Identify which cell holds the provided text, then report its (x, y) central coordinate. 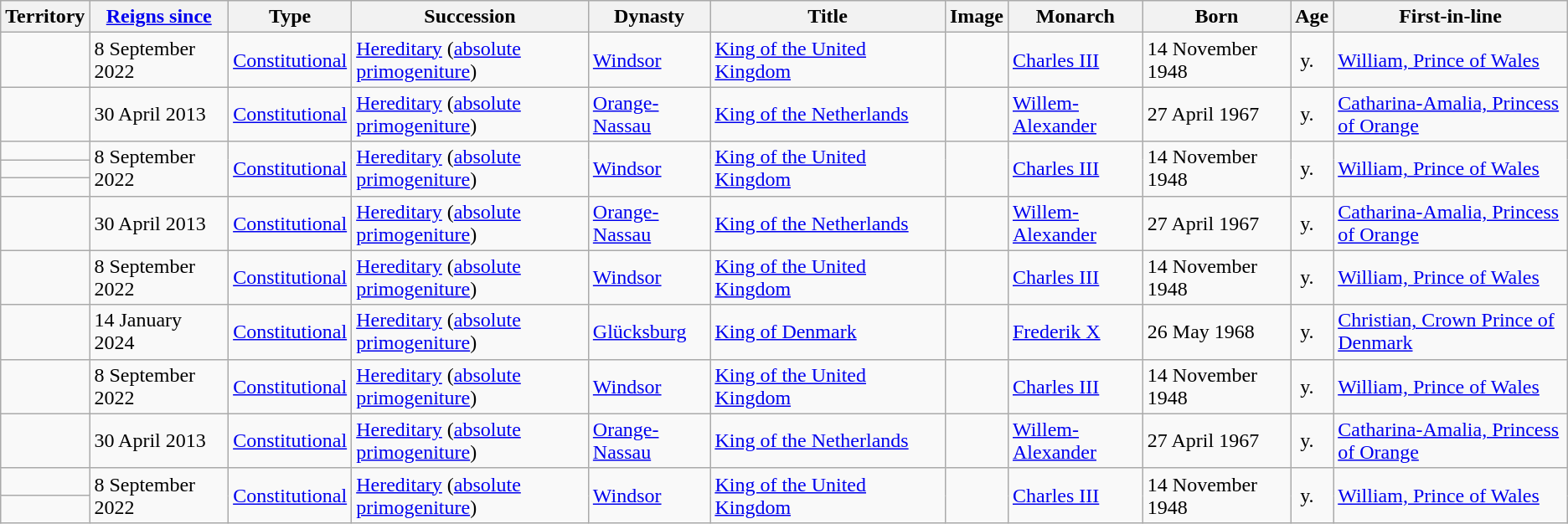
Monarch (1075, 17)
26 May 1968 (1216, 331)
14 January 2024 (159, 331)
Christian, Crown Prince of Denmark (1451, 331)
Glücksburg (649, 331)
Type (290, 17)
Reigns since (159, 17)
Territory (45, 17)
First-in-line (1451, 17)
Image (977, 17)
Age (1312, 17)
Frederik X (1075, 331)
Born (1216, 17)
Succession (471, 17)
King of Denmark (828, 331)
Title (828, 17)
Dynasty (649, 17)
